Pinpoint the cell where the given text exists, returning its [x, y] midpoint coordinate. 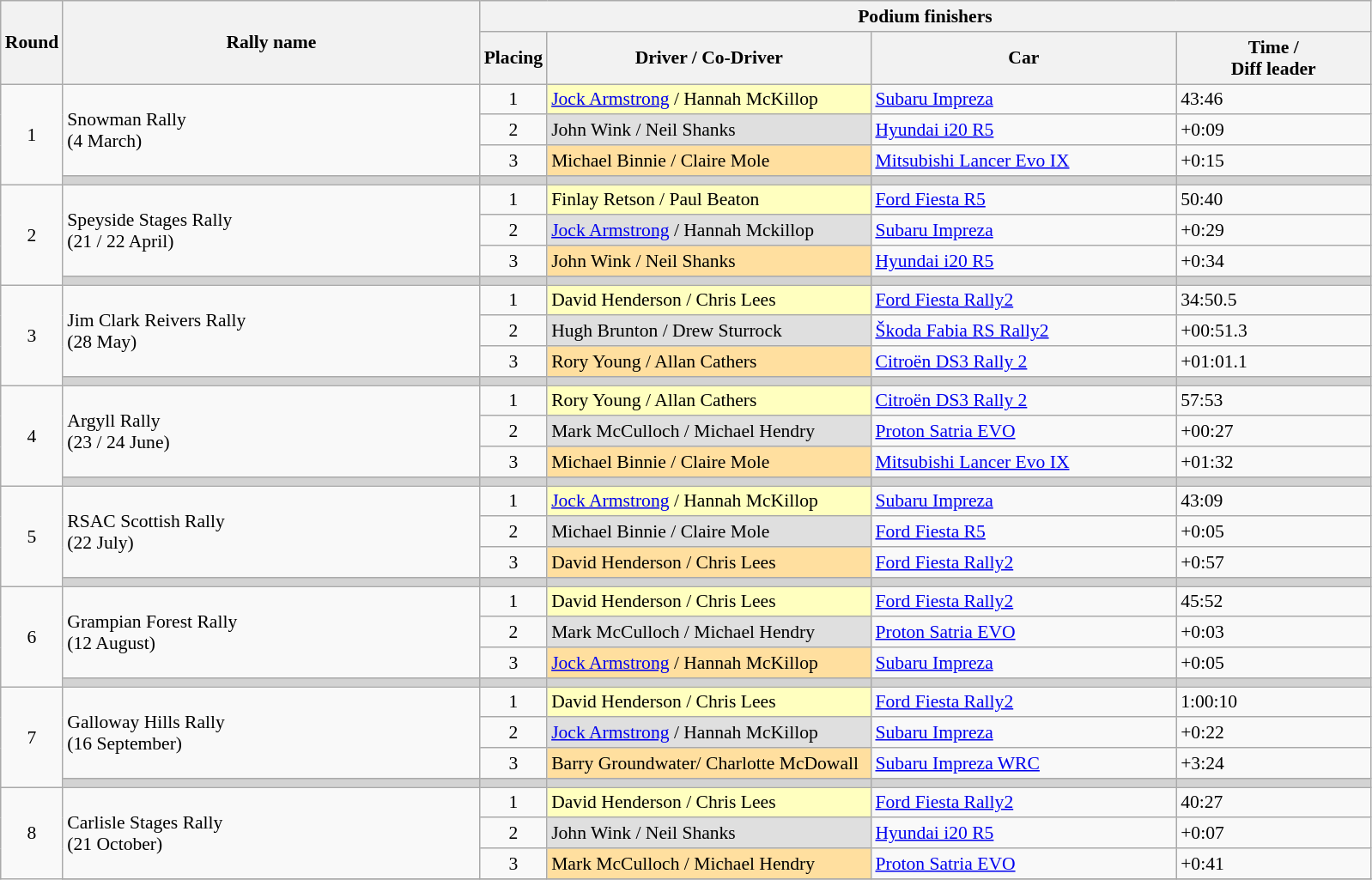
Time /Diff leader [1273, 58]
+0:09 [1273, 130]
+0:15 [1273, 161]
Placing [513, 58]
Škoda Fabia RS Rally2 [1023, 331]
+0:03 [1273, 633]
Jock Armstrong / Hannah Mckillop [709, 231]
57:53 [1273, 401]
1:00:10 [1273, 702]
Finlay Retson / Paul Beaton [709, 200]
40:27 [1273, 803]
+01:32 [1273, 462]
4 [33, 436]
43:46 [1273, 100]
+3:24 [1273, 763]
+0:29 [1273, 231]
Barry Groundwater/ Charlotte McDowall [709, 763]
Car [1023, 58]
+00:51.3 [1273, 331]
Carlisle Stages Rally(21 October) [271, 833]
RSAC Scottish Rally (22 July) [271, 532]
Round [33, 43]
+0:41 [1273, 864]
+01:01.1 [1273, 361]
Podium finishers [926, 16]
34:50.5 [1273, 300]
Snowman Rally(4 March) [271, 130]
Galloway Hills Rally(16 September) [271, 733]
6 [33, 637]
+0:34 [1273, 261]
5 [33, 536]
Driver / Co-Driver [709, 58]
Speyside Stages Rally (21 / 22 April) [271, 230]
+0:22 [1273, 733]
Subaru Impreza WRC [1023, 763]
7 [33, 737]
+00:27 [1273, 432]
+0:57 [1273, 562]
Grampian Forest Rally (12 August) [271, 632]
Rally name [271, 43]
43:09 [1273, 501]
50:40 [1273, 200]
Jim Clark Reivers Rally (28 May) [271, 331]
Hugh Brunton / Drew Sturrock [709, 331]
+0:07 [1273, 834]
8 [33, 833]
45:52 [1273, 602]
Argyll Rally (23 / 24 June) [271, 431]
